Output the [X, Y] coordinate of the center of the cell containing the given text.  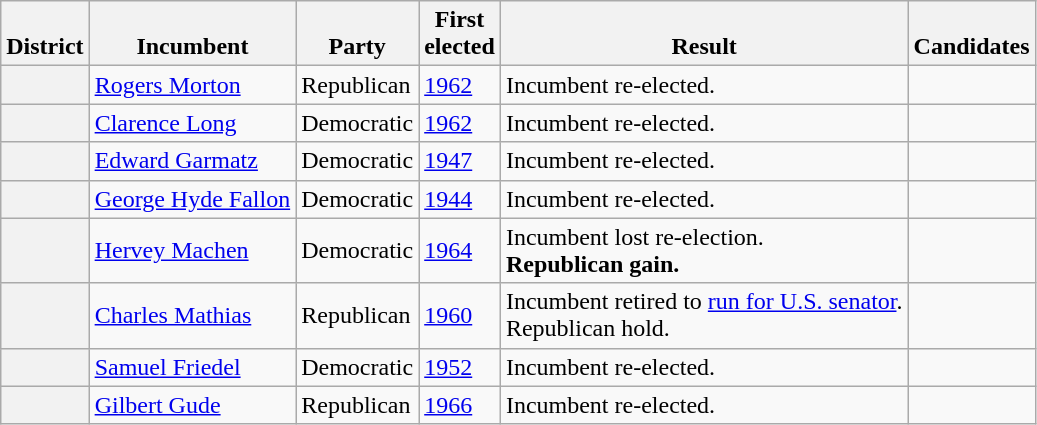
Incumbent lost re-election.Republican gain. [704, 250]
1966 [460, 405]
1964 [460, 250]
Party [358, 34]
Rogers Morton [192, 85]
George Hyde Fallon [192, 199]
Hervey Machen [192, 250]
Incumbent retired to run for U.S. senator.Republican hold. [704, 316]
1952 [460, 367]
1947 [460, 161]
Firstelected [460, 34]
1960 [460, 316]
Gilbert Gude [192, 405]
Candidates [972, 34]
Result [704, 34]
Incumbent [192, 34]
1944 [460, 199]
Edward Garmatz [192, 161]
Charles Mathias [192, 316]
Clarence Long [192, 123]
District [45, 34]
Samuel Friedel [192, 367]
